Extract the (X, Y) coordinate from the center of the cell holding the provided text.  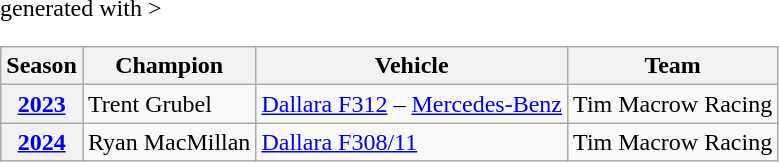
Champion (168, 66)
Season (42, 66)
Trent Grubel (168, 104)
Ryan MacMillan (168, 142)
Dallara F308/11 (412, 142)
Dallara F312 – Mercedes-Benz (412, 104)
2024 (42, 142)
Vehicle (412, 66)
2023 (42, 104)
Team (673, 66)
